Scan for the cell matching the given text and deliver its (X, Y) coordinate at center. 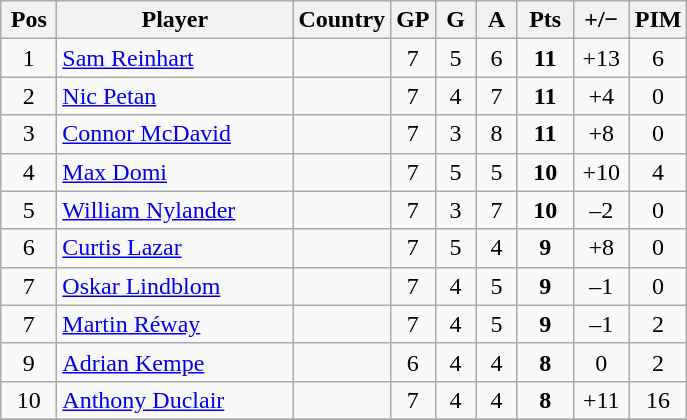
Country (342, 20)
16 (658, 400)
Connor McDavid (175, 134)
Sam Reinhart (175, 58)
+11 (601, 400)
Curtis Lazar (175, 248)
+13 (601, 58)
A (496, 20)
Oskar Lindblom (175, 286)
Martin Réway (175, 324)
William Nylander (175, 210)
+4 (601, 96)
Nic Petan (175, 96)
+10 (601, 172)
G (456, 20)
GP (413, 20)
Adrian Kempe (175, 362)
1 (29, 58)
Pts (545, 20)
–2 (601, 210)
Player (175, 20)
+/− (601, 20)
Anthony Duclair (175, 400)
PIM (658, 20)
Max Domi (175, 172)
Pos (29, 20)
